Pinpoint the cell where the given text exists, returning its (X, Y) midpoint coordinate. 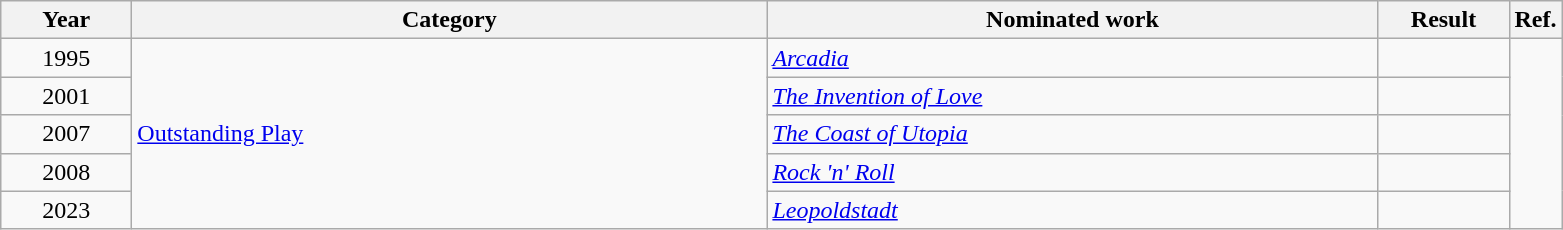
The Coast of Utopia (1072, 134)
Leopoldstadt (1072, 210)
2001 (66, 96)
Outstanding Play (450, 134)
Result (1444, 20)
Ref. (1536, 20)
2008 (66, 172)
Rock 'n' Roll (1072, 172)
Year (66, 20)
Category (450, 20)
The Invention of Love (1072, 96)
2007 (66, 134)
2023 (66, 210)
1995 (66, 58)
Nominated work (1072, 20)
Arcadia (1072, 58)
